Scan for the cell matching the given text and deliver its (x, y) coordinate at center. 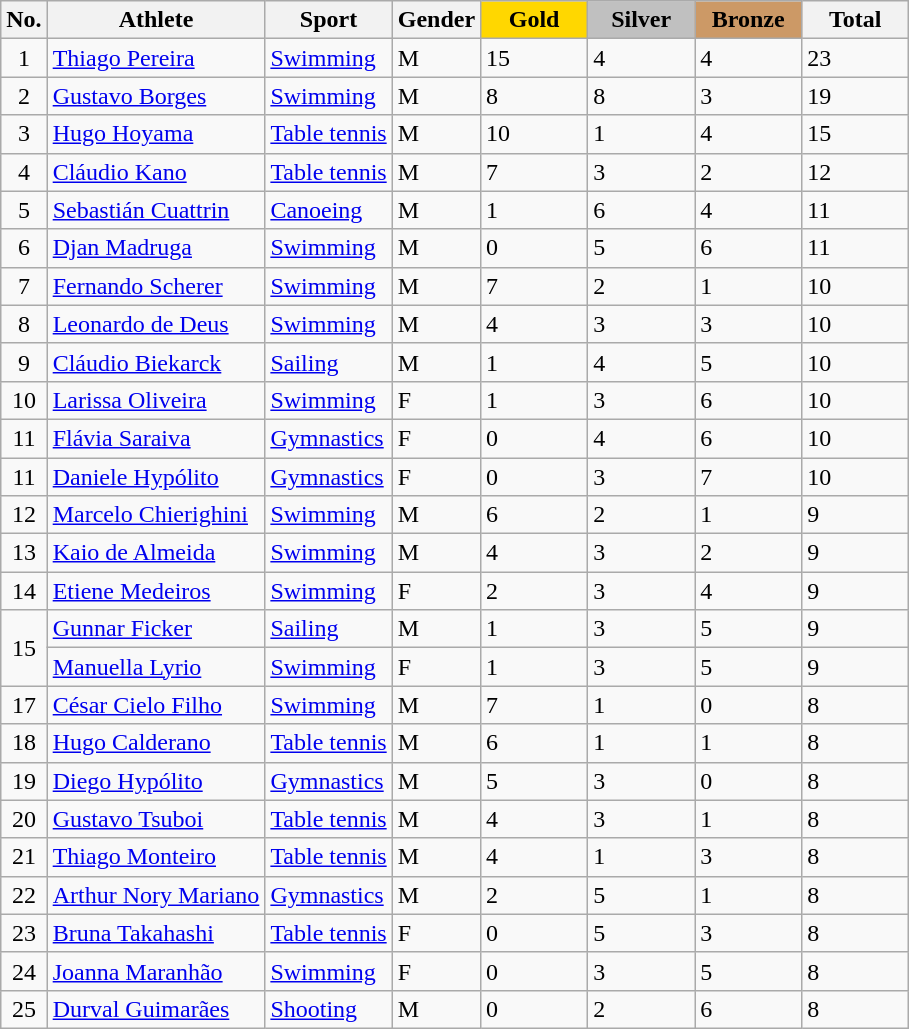
Gender (436, 20)
13 (24, 553)
Joanna Maranhão (156, 971)
21 (24, 857)
Etiene Medeiros (156, 591)
Durval Guimarães (156, 1009)
24 (24, 971)
Thiago Monteiro (156, 857)
Hugo Calderano (156, 743)
14 (24, 591)
No. (24, 20)
Gold (534, 20)
Leonardo de Deus (156, 324)
17 (24, 705)
Bruna Takahashi (156, 933)
Sebastián Cuattrin (156, 210)
Total (856, 20)
Flávia Saraiva (156, 438)
25 (24, 1009)
Marcelo Chierighini (156, 515)
Fernando Scherer (156, 286)
Silver (642, 20)
18 (24, 743)
Gustavo Tsuboi (156, 819)
Larissa Oliveira (156, 400)
20 (24, 819)
Daniele Hypólito (156, 477)
Athlete (156, 20)
Shooting (328, 1009)
Cláudio Biekarck (156, 362)
Diego Hypólito (156, 781)
Djan Madruga (156, 248)
Cláudio Kano (156, 172)
22 (24, 895)
Gunnar Ficker (156, 629)
Hugo Hoyama (156, 134)
Thiago Pereira (156, 58)
César Cielo Filho (156, 705)
Canoeing (328, 210)
Bronze (748, 20)
Manuella Lyrio (156, 667)
Sport (328, 20)
Gustavo Borges (156, 96)
Kaio de Almeida (156, 553)
Arthur Nory Mariano (156, 895)
